From the cell containing the given text, extract its center point as (X, Y) coordinate. 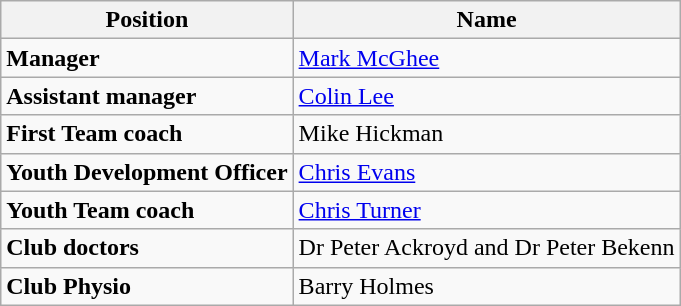
Mark McGhee (486, 58)
Chris Turner (486, 210)
Club Physio (147, 286)
Chris Evans (486, 172)
First Team coach (147, 134)
Youth Development Officer (147, 172)
Mike Hickman (486, 134)
Dr Peter Ackroyd and Dr Peter Bekenn (486, 248)
Position (147, 20)
Youth Team coach (147, 210)
Assistant manager (147, 96)
Manager (147, 58)
Name (486, 20)
Barry Holmes (486, 286)
Club doctors (147, 248)
Colin Lee (486, 96)
